Scan for the cell matching the given text and deliver its [x, y] coordinate at center. 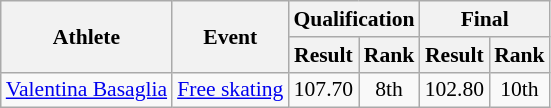
10th [520, 90]
102.80 [454, 90]
Free skating [230, 90]
8th [390, 90]
Valentina Basaglia [86, 90]
Athlete [86, 36]
Event [230, 36]
107.70 [323, 90]
Qualification [354, 19]
Final [485, 19]
